Identify which cell holds the provided text, then report its [x, y] central coordinate. 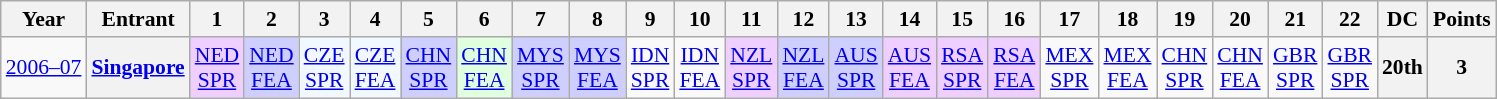
7 [540, 19]
18 [1127, 19]
Year [44, 19]
IDNSPR [650, 68]
MYSSPR [540, 68]
8 [598, 19]
AUSSPR [856, 68]
21 [1296, 19]
22 [1350, 19]
2006–07 [44, 68]
MEXSPR [1069, 68]
14 [910, 19]
13 [856, 19]
4 [376, 19]
2 [271, 19]
MEXFEA [1127, 68]
NZLSPR [751, 68]
11 [751, 19]
5 [429, 19]
DC [1402, 19]
20 [1240, 19]
15 [962, 19]
RSASPR [962, 68]
12 [803, 19]
17 [1069, 19]
RSAFEA [1014, 68]
IDNFEA [700, 68]
10 [700, 19]
1 [217, 19]
Entrant [138, 19]
Points [1462, 19]
16 [1014, 19]
9 [650, 19]
CZESPR [324, 68]
CZEFEA [376, 68]
AUSFEA [910, 68]
6 [484, 19]
20th [1402, 68]
MYSFEA [598, 68]
NEDFEA [271, 68]
19 [1185, 19]
NEDSPR [217, 68]
Singapore [138, 68]
NZLFEA [803, 68]
